Find where the given text appears and provide that cell's center as [X, Y] coordinate. 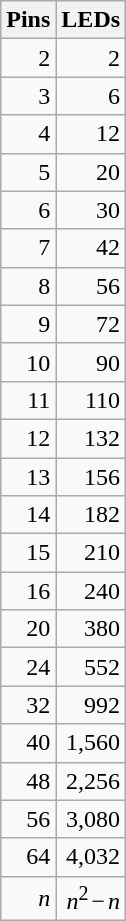
LEDs [91, 20]
380 [91, 629]
9 [28, 324]
10 [28, 362]
552 [91, 667]
32 [28, 705]
156 [91, 477]
182 [91, 515]
13 [28, 477]
40 [28, 743]
2,256 [91, 781]
3,080 [91, 819]
7 [28, 248]
48 [28, 781]
210 [91, 553]
132 [91, 438]
5 [28, 172]
90 [91, 362]
11 [28, 400]
72 [91, 324]
n [28, 898]
3 [28, 96]
64 [28, 857]
8 [28, 286]
1,560 [91, 743]
15 [28, 553]
110 [91, 400]
24 [28, 667]
240 [91, 591]
16 [28, 591]
Pins [28, 20]
4,032 [91, 857]
n2 − n [91, 898]
42 [91, 248]
4 [28, 134]
30 [91, 210]
992 [91, 705]
14 [28, 515]
